Detect which cell encompasses the target text, then output its (x, y) center coordinate. 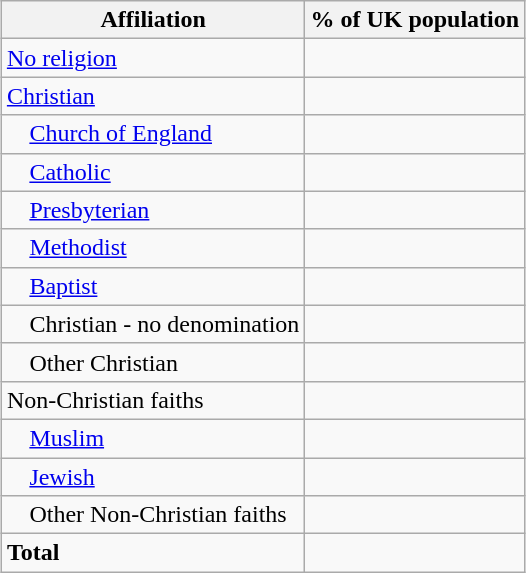
Other Christian (153, 362)
Affiliation (153, 20)
% of UK population (415, 20)
No religion (153, 58)
Other Non-Christian faiths (153, 515)
Presbyterian (153, 210)
Church of England (153, 134)
Christian - no denomination (153, 324)
Methodist (153, 248)
Total (153, 553)
Muslim (153, 438)
Jewish (153, 477)
Baptist (153, 286)
Catholic (153, 172)
Non-Christian faiths (153, 400)
Christian (153, 96)
